Extract the [x, y] coordinate from the center of the cell holding the provided text.  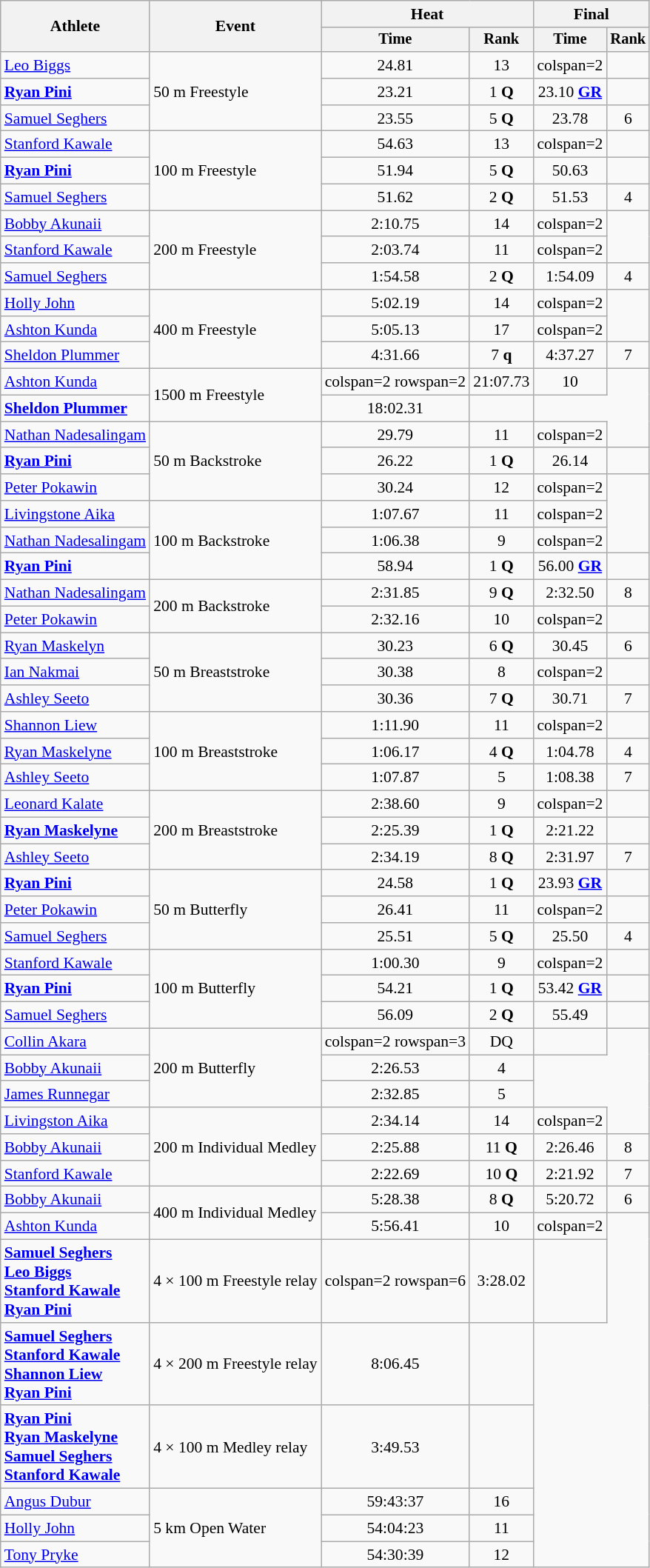
5:20.72 [570, 1200]
18:02.31 [395, 409]
50 m Freestyle [235, 92]
54:04:23 [395, 1529]
5:28.38 [395, 1200]
26.22 [395, 461]
3:49.53 [395, 1447]
54.63 [395, 144]
2:34.14 [395, 1121]
2:10.75 [395, 224]
23.93 GR [570, 884]
23.78 [570, 119]
200 m Breaststroke [235, 831]
2:31.97 [570, 857]
colspan=2 rowspan=6 [395, 1281]
Livingston Aika [76, 1121]
55.49 [570, 1015]
Ryan PiniRyan MaskelyneSamuel SeghersStanford Kawale [76, 1447]
Event [235, 27]
400 m Freestyle [235, 329]
29.79 [395, 435]
1:06.17 [395, 752]
7 q [501, 356]
54.21 [395, 989]
Heat [428, 14]
8:06.45 [395, 1364]
51.53 [570, 198]
2:22.69 [395, 1174]
2:21.22 [570, 831]
4 Q [501, 752]
2:34.19 [395, 857]
53.42 GR [570, 989]
59:43:37 [395, 1502]
16 [501, 1502]
1:04.78 [570, 752]
2:25.39 [395, 831]
100 m Butterfly [235, 990]
4 × 200 m Freestyle relay [235, 1364]
Leo Biggs [76, 65]
Ian Nakmai [76, 673]
51.94 [395, 171]
3:28.02 [501, 1281]
58.94 [395, 567]
17 [501, 330]
2:25.88 [395, 1147]
10 Q [501, 1174]
Athlete [76, 27]
1:54.09 [570, 276]
2:03.74 [395, 250]
200 m Freestyle [235, 250]
30.71 [570, 698]
26.14 [570, 461]
Livingstone Aika [76, 514]
2:31.85 [395, 593]
54:30:39 [395, 1555]
Samuel SeghersStanford KawaleShannon LiewRyan Pini [76, 1364]
24.81 [395, 65]
1:54.58 [395, 276]
30.24 [395, 487]
2:26.53 [395, 1068]
51.62 [395, 198]
100 m Breaststroke [235, 751]
2:32.85 [395, 1095]
100 m Backstroke [235, 541]
Collin Akara [76, 1042]
5:02.19 [395, 303]
56.09 [395, 1015]
Tony Pryke [76, 1555]
1:07.87 [395, 778]
2:32.16 [395, 620]
400 m Individual Medley [235, 1213]
James Runnegar [76, 1095]
21:07.73 [501, 382]
5 km Open Water [235, 1529]
9 Q [501, 593]
50 m Breaststroke [235, 673]
1:06.38 [395, 541]
Samuel SeghersLeo BiggsStanford KawaleRyan Pini [76, 1281]
4:37.27 [570, 356]
5:56.41 [395, 1227]
1:00.30 [395, 963]
7 Q [501, 698]
2:21.92 [570, 1174]
11 Q [501, 1147]
100 m Freestyle [235, 170]
23.21 [395, 92]
25.51 [395, 936]
Angus Dubur [76, 1502]
24.58 [395, 884]
200 m Butterfly [235, 1068]
200 m Backstroke [235, 606]
1:08.38 [570, 778]
25.50 [570, 936]
30.38 [395, 673]
56.00 GR [570, 567]
2:32.50 [570, 593]
1500 m Freestyle [235, 396]
50.63 [570, 171]
50 m Butterfly [235, 910]
1:07.67 [395, 514]
50 m Backstroke [235, 461]
200 m Individual Medley [235, 1147]
4 × 100 m Medley relay [235, 1447]
30.36 [395, 698]
4:31.66 [395, 356]
Leonard Kalate [76, 804]
30.45 [570, 646]
DQ [501, 1042]
4 × 100 m Freestyle relay [235, 1281]
5:05.13 [395, 330]
6 Q [501, 646]
30.23 [395, 646]
colspan=2 rowspan=3 [395, 1042]
Final [591, 14]
colspan=2 rowspan=2 [395, 382]
Shannon Liew [76, 725]
23.10 GR [570, 92]
Ryan Maskelyn [76, 646]
23.55 [395, 119]
1:11.90 [395, 725]
26.41 [395, 910]
2:38.60 [395, 804]
2:26.46 [570, 1147]
